Search for the cell housing the specified text and yield its (X, Y) center coordinate. 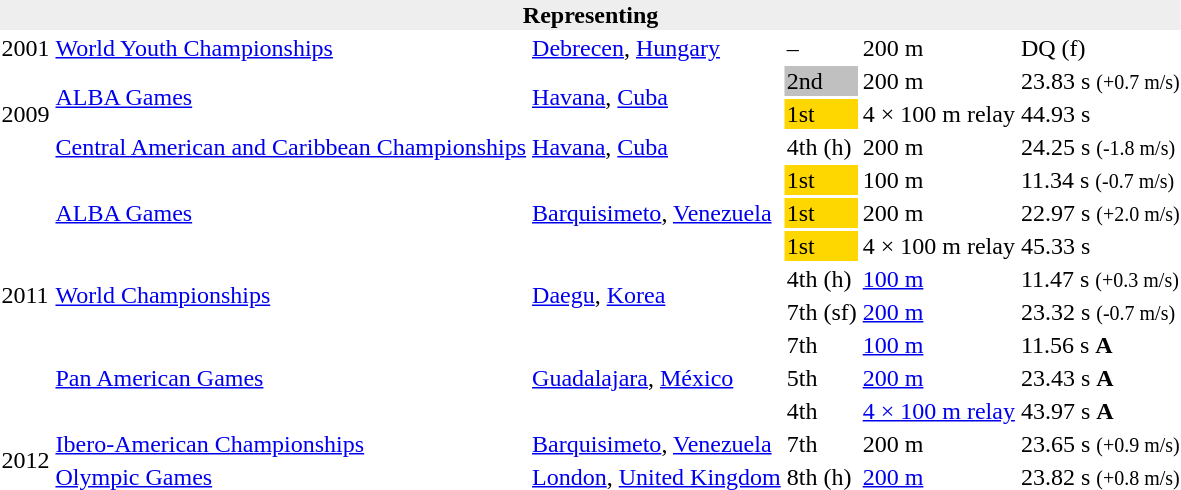
23.65 s (+0.9 m/s) (1100, 444)
22.97 s (+2.0 m/s) (1100, 213)
2nd (822, 81)
2001 (26, 48)
Daegu, Korea (657, 296)
45.33 s (1100, 246)
– (822, 48)
2011 (26, 296)
7th (sf) (822, 312)
23.32 s (-0.7 m/s) (1100, 312)
23.43 s A (1100, 378)
2009 (26, 114)
Ibero-American Championships (291, 444)
Representing (590, 15)
11.47 s (+0.3 m/s) (1100, 279)
11.56 s A (1100, 345)
43.97 s A (1100, 411)
DQ (f) (1100, 48)
11.34 s (-0.7 m/s) (1100, 180)
23.83 s (+0.7 m/s) (1100, 81)
Guadalajara, México (657, 378)
Pan American Games (291, 378)
4th (822, 411)
Central American and Caribbean Championships (291, 147)
44.93 s (1100, 114)
24.25 s (-1.8 m/s) (1100, 147)
World Youth Championships (291, 48)
5th (822, 378)
Debrecen, Hungary (657, 48)
World Championships (291, 296)
